Output the [x, y] coordinate of the center of the cell containing the given text.  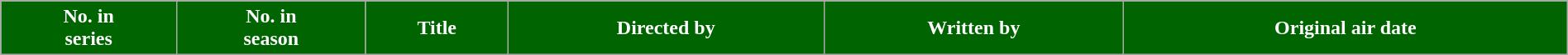
Directed by [666, 28]
No. inseries [89, 28]
Original air date [1345, 28]
Written by [973, 28]
Title [437, 28]
No. inseason [271, 28]
